Provide the [X, Y] coordinate of the cell's center where the given text is located.  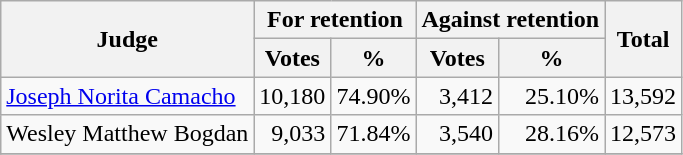
Joseph Norita Camacho [128, 96]
12,573 [644, 134]
9,033 [292, 134]
Total [644, 39]
28.16% [551, 134]
3,412 [458, 96]
74.90% [374, 96]
Against retention [510, 20]
3,540 [458, 134]
For retention [335, 20]
10,180 [292, 96]
Judge [128, 39]
Wesley Matthew Bogdan [128, 134]
25.10% [551, 96]
13,592 [644, 96]
71.84% [374, 134]
